Find where the given text appears and provide that cell's center as [X, Y] coordinate. 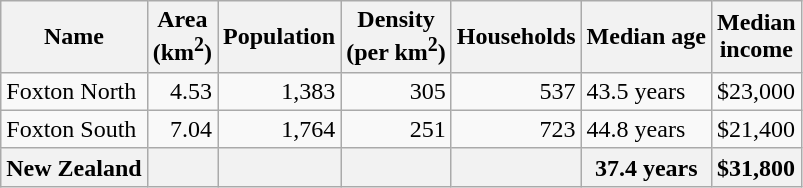
Name [74, 37]
$31,800 [756, 167]
$21,400 [756, 129]
Median age [646, 37]
New Zealand [74, 167]
Area(km2) [182, 37]
43.5 years [646, 91]
Foxton North [74, 91]
4.53 [182, 91]
7.04 [182, 129]
Households [516, 37]
Density(per km2) [396, 37]
44.8 years [646, 129]
251 [396, 129]
Medianincome [756, 37]
1,764 [280, 129]
37.4 years [646, 167]
1,383 [280, 91]
537 [516, 91]
$23,000 [756, 91]
305 [396, 91]
Foxton South [74, 129]
Population [280, 37]
723 [516, 129]
